Return [X, Y] of the center of cell containing provided text 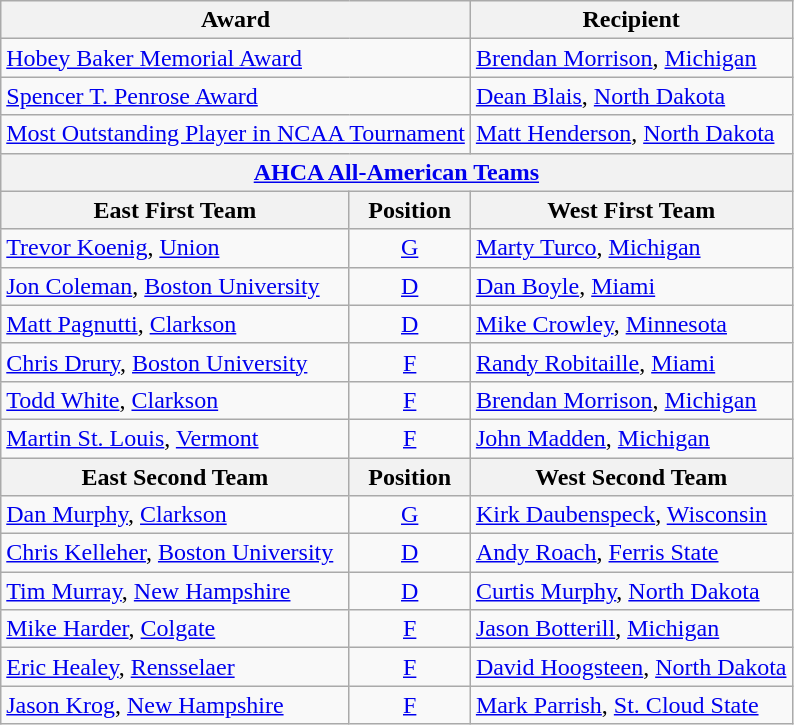
Randy Robitaille, Miami [631, 362]
Martin St. Louis, Vermont [175, 438]
Most Outstanding Player in NCAA Tournament [236, 134]
Spencer T. Penrose Award [236, 96]
Eric Healey, Rensselaer [175, 667]
Dan Murphy, Clarkson [175, 515]
East Second Team [175, 477]
West Second Team [631, 477]
Hobey Baker Memorial Award [236, 58]
Jason Botterill, Michigan [631, 629]
Todd White, Clarkson [175, 400]
Mike Harder, Colgate [175, 629]
Matt Henderson, North Dakota [631, 134]
Marty Turco, Michigan [631, 248]
Curtis Murphy, North Dakota [631, 591]
Mike Crowley, Minnesota [631, 324]
Jason Krog, New Hampshire [175, 705]
Award [236, 20]
Chris Drury, Boston University [175, 362]
Andy Roach, Ferris State [631, 553]
Recipient [631, 20]
Chris Kelleher, Boston University [175, 553]
Jon Coleman, Boston University [175, 286]
John Madden, Michigan [631, 438]
Mark Parrish, St. Cloud State [631, 705]
Matt Pagnutti, Clarkson [175, 324]
Trevor Koenig, Union [175, 248]
AHCA All-American Teams [396, 172]
Dan Boyle, Miami [631, 286]
David Hoogsteen, North Dakota [631, 667]
Dean Blais, North Dakota [631, 96]
Tim Murray, New Hampshire [175, 591]
East First Team [175, 210]
Kirk Daubenspeck, Wisconsin [631, 515]
West First Team [631, 210]
